For the text-containing cell, return its midpoint in [X, Y] coordinate format. 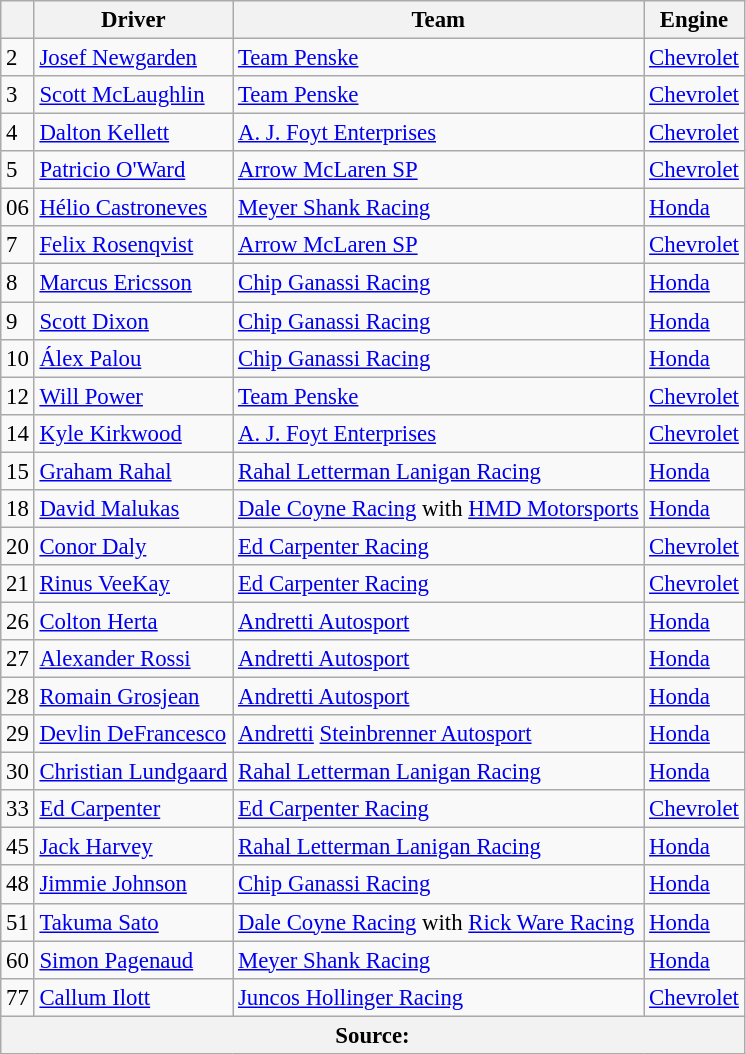
45 [18, 847]
Kyle Kirkwood [134, 433]
33 [18, 809]
Hélio Castroneves [134, 208]
Callum Ilott [134, 997]
26 [18, 621]
Romain Grosjean [134, 697]
8 [18, 283]
Álex Palou [134, 358]
29 [18, 734]
27 [18, 659]
Patricio O'Ward [134, 170]
21 [18, 584]
14 [18, 433]
2 [18, 58]
Dale Coyne Racing with HMD Motorsports [438, 509]
77 [18, 997]
3 [18, 95]
Rinus VeeKay [134, 584]
28 [18, 697]
Andretti Steinbrenner Autosport [438, 734]
12 [18, 396]
Scott McLaughlin [134, 95]
60 [18, 960]
Graham Rahal [134, 471]
10 [18, 358]
Devlin DeFrancesco [134, 734]
Jack Harvey [134, 847]
51 [18, 922]
Simon Pagenaud [134, 960]
48 [18, 885]
Juncos Hollinger Racing [438, 997]
06 [18, 208]
30 [18, 772]
Will Power [134, 396]
Jimmie Johnson [134, 885]
18 [18, 509]
Dalton Kellett [134, 133]
9 [18, 321]
Christian Lundgaard [134, 772]
Source: [372, 1035]
Engine [694, 20]
Ed Carpenter [134, 809]
Felix Rosenqvist [134, 245]
Marcus Ericsson [134, 283]
Driver [134, 20]
Team [438, 20]
4 [18, 133]
7 [18, 245]
Conor Daly [134, 546]
Scott Dixon [134, 321]
Dale Coyne Racing with Rick Ware Racing [438, 922]
5 [18, 170]
20 [18, 546]
Colton Herta [134, 621]
15 [18, 471]
David Malukas [134, 509]
Josef Newgarden [134, 58]
Alexander Rossi [134, 659]
Takuma Sato [134, 922]
